Locate the cell with the specified text and output its (x, y) center coordinate. 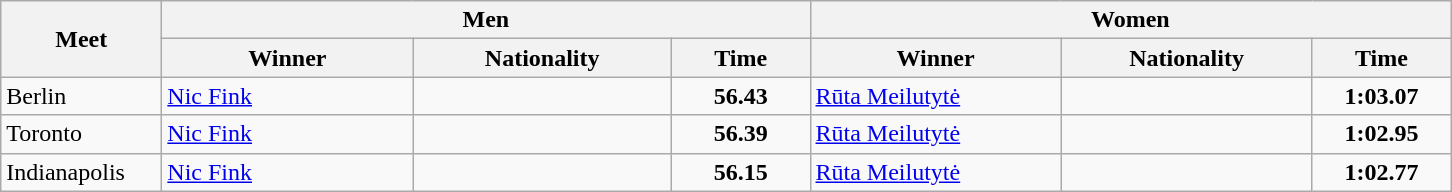
Toronto (82, 134)
1:02.95 (1382, 134)
Men (486, 20)
Meet (82, 39)
1:03.07 (1382, 96)
Women (1130, 20)
Berlin (82, 96)
Indianapolis (82, 172)
56.39 (740, 134)
56.43 (740, 96)
1:02.77 (1382, 172)
56.15 (740, 172)
